Pinpoint the cell where the given text exists, returning its (X, Y) midpoint coordinate. 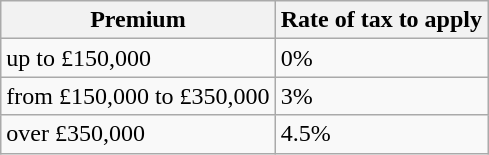
from £150,000 to £350,000 (138, 96)
3% (381, 96)
0% (381, 58)
Premium (138, 20)
up to £150,000 (138, 58)
Rate of tax to apply (381, 20)
4.5% (381, 134)
over £350,000 (138, 134)
